Return [X, Y] of the center of cell containing provided text 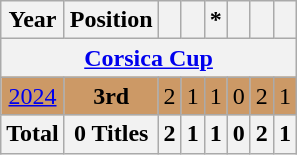
Corsica Cup [149, 58]
3rd [111, 96]
0 Titles [111, 134]
2024 [33, 96]
* [216, 20]
Total [33, 134]
Position [111, 20]
Year [33, 20]
